Capture the cell that displays the provided text and extract its (X, Y) central coordinate. 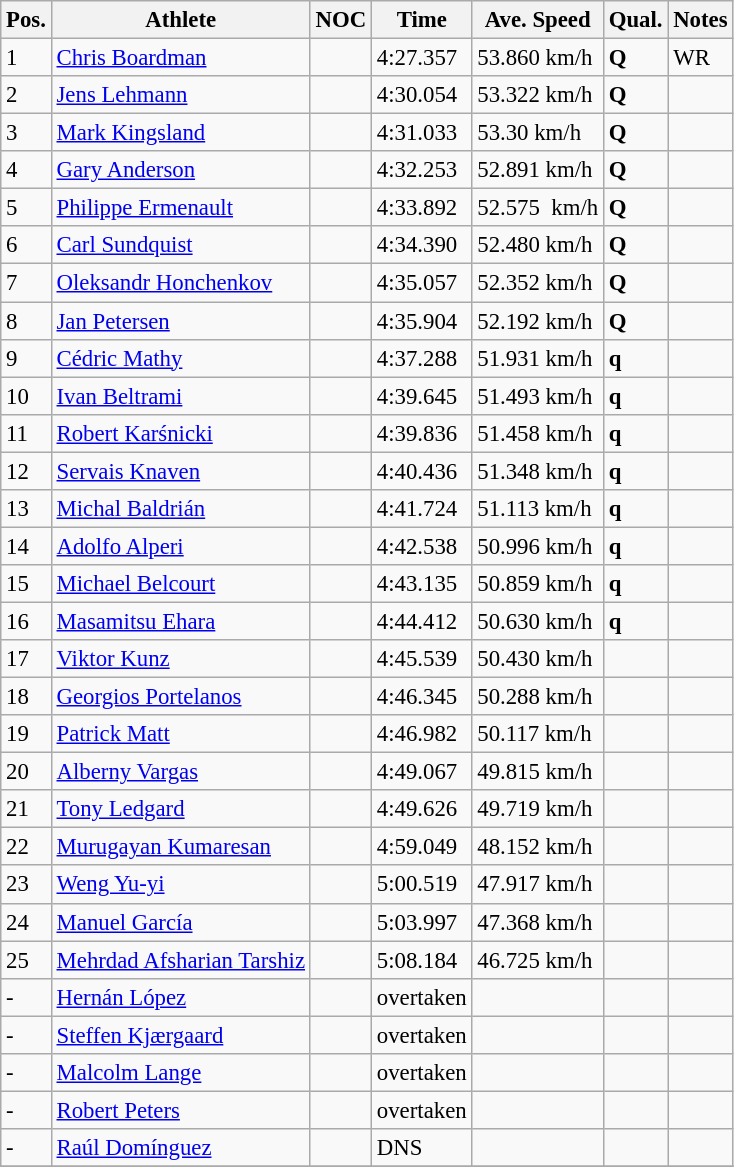
21 (26, 809)
19 (26, 734)
DNS (422, 1148)
12 (26, 471)
Pos. (26, 20)
4:34.390 (422, 245)
51.493 km/h (538, 396)
Michael Belcourt (180, 584)
4:39.645 (422, 396)
Time (422, 20)
Jan Petersen (180, 321)
4:44.412 (422, 621)
Michal Baldrián (180, 509)
4:40.436 (422, 471)
Servais Knaven (180, 471)
Chris Boardman (180, 58)
4:35.057 (422, 283)
Weng Yu-yi (180, 885)
Raúl Domínguez (180, 1148)
47.917 km/h (538, 885)
Georgios Portelanos (180, 697)
1 (26, 58)
Steffen Kjærgaard (180, 1035)
52.192 km/h (538, 321)
Gary Anderson (180, 170)
13 (26, 509)
Robert Peters (180, 1110)
5:00.519 (422, 885)
4:43.135 (422, 584)
Philippe Ermenault (180, 208)
4:41.724 (422, 509)
5 (26, 208)
Adolfo Alperi (180, 546)
25 (26, 960)
5:08.184 (422, 960)
4:35.904 (422, 321)
52.480 km/h (538, 245)
Hernán López (180, 997)
Carl Sundquist (180, 245)
52.352 km/h (538, 283)
Masamitsu Ehara (180, 621)
51.113 km/h (538, 509)
4:33.892 (422, 208)
Tony Ledgard (180, 809)
Viktor Kunz (180, 659)
16 (26, 621)
10 (26, 396)
4:32.253 (422, 170)
9 (26, 358)
50.430 km/h (538, 659)
24 (26, 922)
53.322 km/h (538, 95)
Manuel García (180, 922)
14 (26, 546)
4:46.345 (422, 697)
51.931 km/h (538, 358)
4:46.982 (422, 734)
52.891 km/h (538, 170)
Murugayan Kumaresan (180, 847)
22 (26, 847)
Athlete (180, 20)
4:59.049 (422, 847)
4:37.288 (422, 358)
4 (26, 170)
4:39.836 (422, 433)
Ivan Beltrami (180, 396)
50.859 km/h (538, 584)
4:49.626 (422, 809)
52.575 km/h (538, 208)
50.117 km/h (538, 734)
Qual. (635, 20)
NOC (340, 20)
15 (26, 584)
Mehrdad Afsharian Tarshiz (180, 960)
46.725 km/h (538, 960)
49.815 km/h (538, 772)
4:27.357 (422, 58)
50.996 km/h (538, 546)
50.630 km/h (538, 621)
50.288 km/h (538, 697)
Oleksandr Honchenkov (180, 283)
6 (26, 245)
3 (26, 133)
4:45.539 (422, 659)
4:49.067 (422, 772)
4:42.538 (422, 546)
4:30.054 (422, 95)
48.152 km/h (538, 847)
51.458 km/h (538, 433)
Mark Kingsland (180, 133)
23 (26, 885)
47.368 km/h (538, 922)
Alberny Vargas (180, 772)
WR (700, 58)
Jens Lehmann (180, 95)
Notes (700, 20)
8 (26, 321)
Patrick Matt (180, 734)
4:31.033 (422, 133)
51.348 km/h (538, 471)
Cédric Mathy (180, 358)
11 (26, 433)
Malcolm Lange (180, 1073)
53.860 km/h (538, 58)
7 (26, 283)
18 (26, 697)
53.30 km/h (538, 133)
5:03.997 (422, 922)
20 (26, 772)
Robert Karśnicki (180, 433)
17 (26, 659)
49.719 km/h (538, 809)
2 (26, 95)
Ave. Speed (538, 20)
